Extract the [x, y] coordinate from the center of the cell holding the provided text.  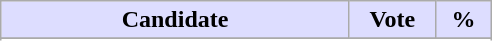
% [463, 20]
Vote [392, 20]
Candidate [176, 20]
